Extract the (X, Y) coordinate from the center of the cell holding the provided text.  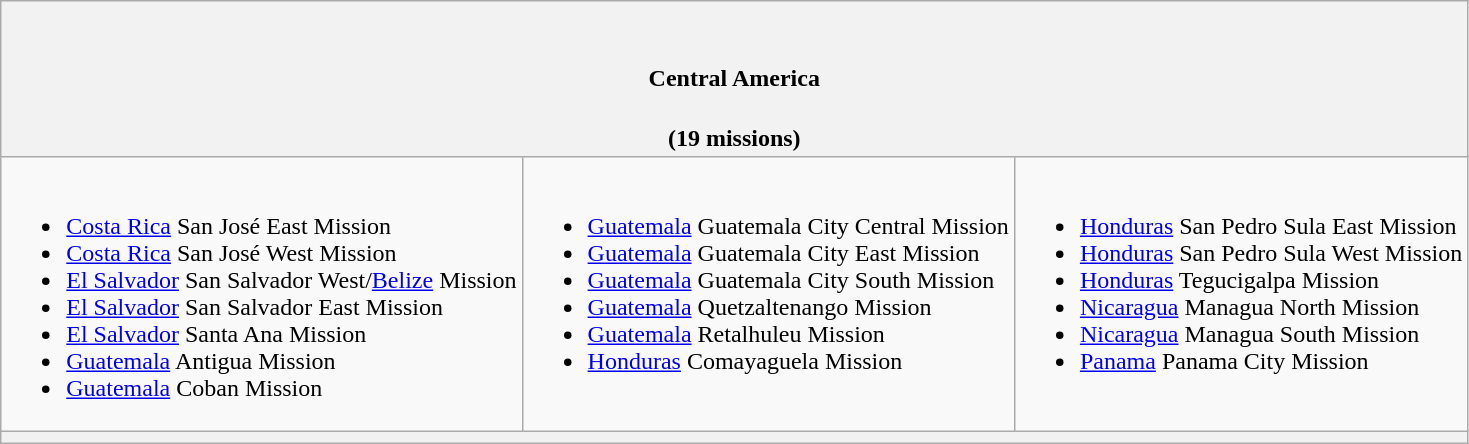
Central America(19 missions) (734, 79)
